Capture the cell that displays the provided text and extract its [X, Y] central coordinate. 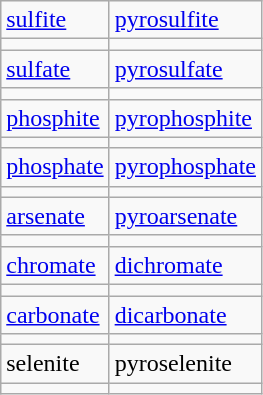
selenite [55, 364]
pyrosulfate [185, 69]
phosphate [55, 167]
pyrosulfite [185, 20]
pyrophosphite [185, 118]
carbonate [55, 315]
pyroselenite [185, 364]
sulfite [55, 20]
dichromate [185, 265]
phosphite [55, 118]
dicarbonate [185, 315]
pyrophosphate [185, 167]
sulfate [55, 69]
pyroarsenate [185, 216]
arsenate [55, 216]
chromate [55, 265]
